Pinpoint the cell where the given text exists, returning its (X, Y) midpoint coordinate. 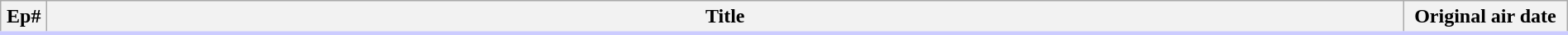
Ep# (24, 17)
Title (725, 17)
Original air date (1485, 17)
